Determine the (x, y) coordinate at the center of the cell enclosing the given text.  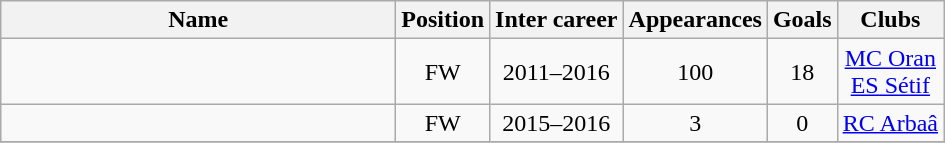
MC OranES Sétif (890, 72)
Goals (802, 20)
Inter career (556, 20)
100 (695, 72)
0 (802, 123)
Clubs (890, 20)
Position (443, 20)
2015–2016 (556, 123)
Appearances (695, 20)
Name (198, 20)
2011–2016 (556, 72)
RC Arbaâ (890, 123)
18 (802, 72)
3 (695, 123)
